Determine the (x, y) coordinate at the center of the cell enclosing the given text.  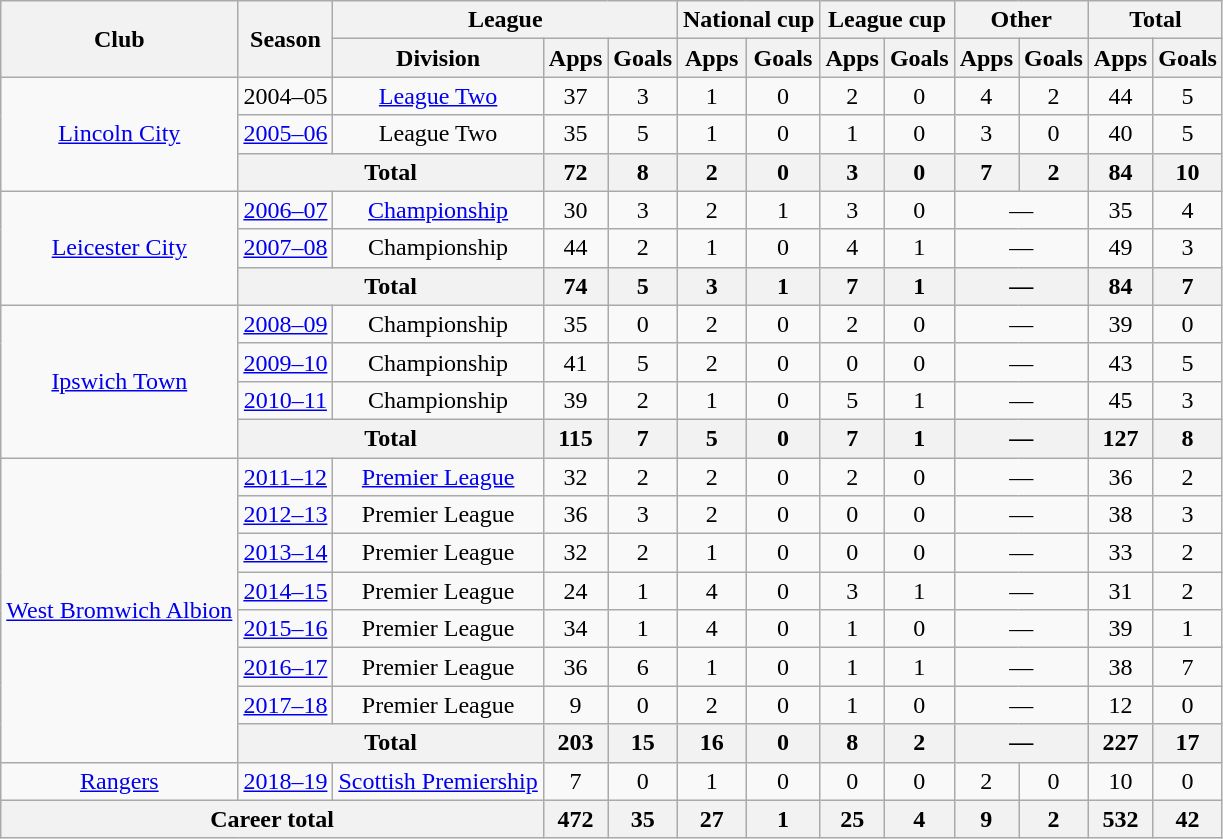
15 (643, 743)
Career total (272, 819)
2014–15 (286, 591)
25 (852, 819)
2018–19 (286, 781)
41 (575, 362)
National cup (749, 20)
12 (1120, 705)
40 (1120, 134)
2016–17 (286, 667)
16 (712, 743)
Division (438, 58)
2008–09 (286, 324)
127 (1120, 438)
Scottish Premiership (438, 781)
472 (575, 819)
115 (575, 438)
2017–18 (286, 705)
37 (575, 96)
74 (575, 286)
27 (712, 819)
Lincoln City (120, 134)
24 (575, 591)
45 (1120, 400)
2012–13 (286, 515)
30 (575, 210)
17 (1188, 743)
227 (1120, 743)
2006–07 (286, 210)
West Bromwich Albion (120, 610)
League (506, 20)
2013–14 (286, 553)
2011–12 (286, 477)
43 (1120, 362)
49 (1120, 248)
72 (575, 172)
2015–16 (286, 629)
Season (286, 39)
2009–10 (286, 362)
Leicester City (120, 248)
Club (120, 39)
2004–05 (286, 96)
532 (1120, 819)
6 (643, 667)
34 (575, 629)
42 (1188, 819)
Ipswich Town (120, 381)
Rangers (120, 781)
2010–11 (286, 400)
31 (1120, 591)
2005–06 (286, 134)
2007–08 (286, 248)
League cup (887, 20)
Other (1021, 20)
33 (1120, 553)
203 (575, 743)
